For the text-containing cell, return its midpoint in [X, Y] coordinate format. 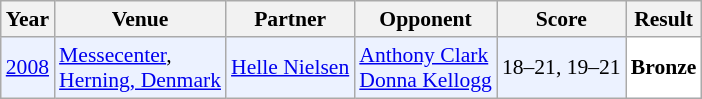
Bronze [664, 68]
18–21, 19–21 [562, 68]
Score [562, 19]
Messecenter,Herning, Denmark [140, 68]
Helle Nielsen [290, 68]
Opponent [426, 19]
Venue [140, 19]
Result [664, 19]
Partner [290, 19]
Anthony Clark Donna Kellogg [426, 68]
2008 [28, 68]
Year [28, 19]
